Extract the [X, Y] coordinate from the center of the cell holding the provided text.  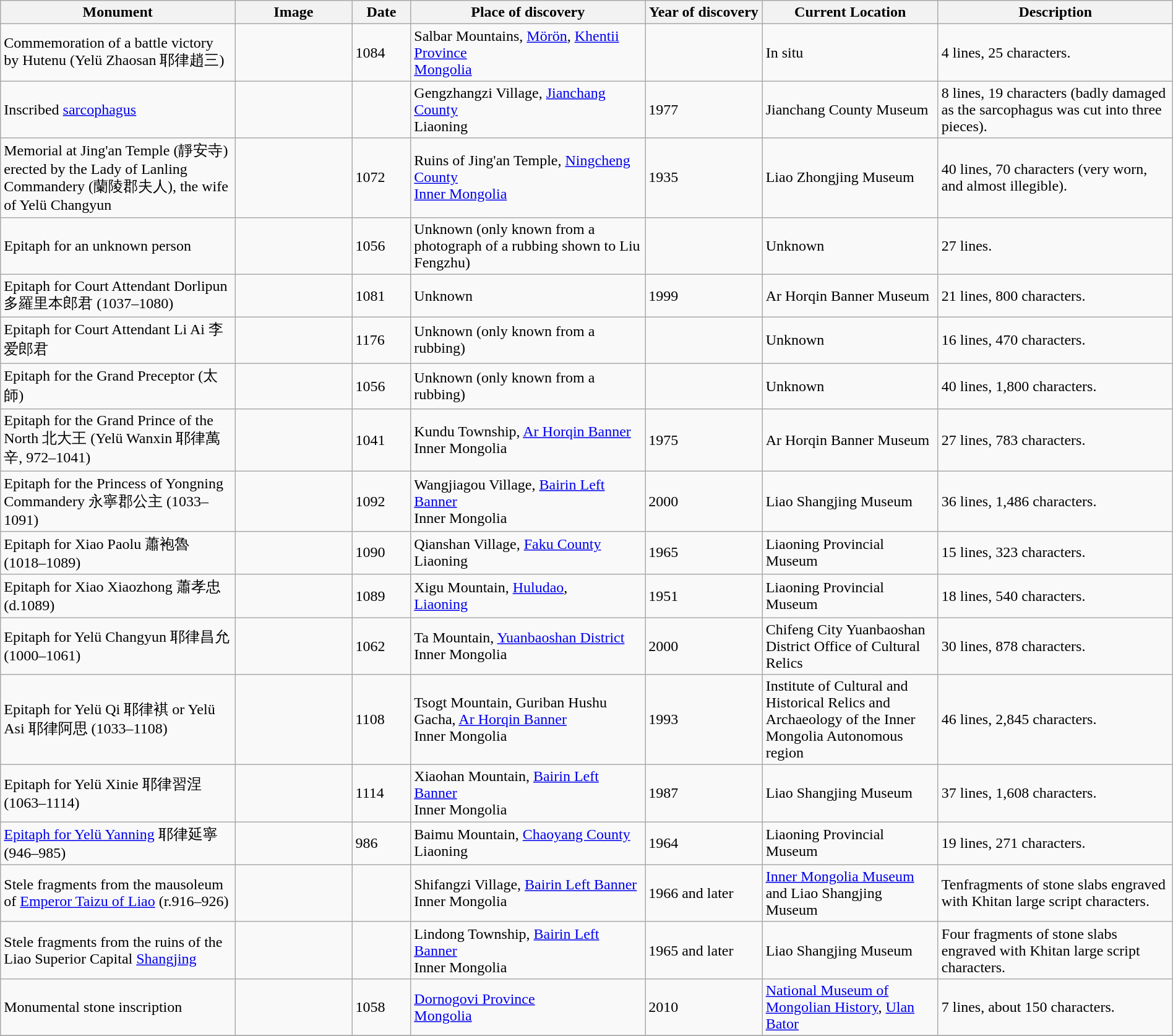
46 lines, 2,845 characters. [1055, 720]
Inscribed sarcophagus [118, 110]
1090 [381, 553]
Epitaph for an unknown person [118, 246]
1965 [704, 553]
1072 [381, 178]
Liao Zhongjing Museum [850, 178]
19 lines, 271 characters. [1055, 844]
1176 [381, 340]
Epitaph for the Grand Preceptor (太師) [118, 386]
27 lines, 783 characters. [1055, 441]
Epitaph for Xiao Xiaozhong 蕭孝忠 (d.1089) [118, 596]
1062 [381, 646]
7 lines, about 150 characters. [1055, 1007]
Gengzhangzi Village, Jianchang CountyLiaoning [528, 110]
Date [381, 12]
Memorial at Jing'an Temple (靜安寺) erected by the Lady of Lanling Commandery (蘭陵郡夫人), the wife of Yelü Changyun [118, 178]
Institute of Cultural and Historical Relics and Archaeology of the Inner Mongolia Autonomous region [850, 720]
Commemoration of a battle victory by Hutenu (Yelü Zhaosan 耶律趙三) [118, 53]
1041 [381, 441]
Unknown (only known from a photograph of a rubbing shown to Liu Fengzhu) [528, 246]
Monument [118, 12]
18 lines, 540 characters. [1055, 596]
Tenfragments of stone slabs engraved with Khitan large script characters. [1055, 893]
National Museum of Mongolian History, Ulan Bator [850, 1007]
36 lines, 1,486 characters. [1055, 501]
15 lines, 323 characters. [1055, 553]
1977 [704, 110]
Qianshan Village, Faku CountyLiaoning [528, 553]
Inner Mongolia Museum and Liao Shangjing Museum [850, 893]
Description [1055, 12]
37 lines, 1,608 characters. [1055, 793]
1975 [704, 441]
Stele fragments from the ruins of the Liao Superior Capital Shangjing [118, 950]
40 lines, 1,800 characters. [1055, 386]
Shifangzi Village, Bairin Left BannerInner Mongolia [528, 893]
1964 [704, 844]
Ta Mountain, Yuanbaoshan DistrictInner Mongolia [528, 646]
Current Location [850, 12]
1084 [381, 53]
1987 [704, 793]
Kundu Township, Ar Horqin BannerInner Mongolia [528, 441]
Salbar Mountains, Mörön, Khentii ProvinceMongolia [528, 53]
1966 and later [704, 893]
In situ [850, 53]
16 lines, 470 characters. [1055, 340]
Epitaph for Court Attendant Li Ai 李爱郎君 [118, 340]
Epitaph for Xiao Paolu 蕭袍魯 (1018–1089) [118, 553]
27 lines. [1055, 246]
1108 [381, 720]
Monumental stone inscription [118, 1007]
Epitaph for Court Attendant Dorlipun 多羅里本郎君 (1037–1080) [118, 296]
Wangjiagou Village, Bairin Left BannerInner Mongolia [528, 501]
Year of discovery [704, 12]
21 lines, 800 characters. [1055, 296]
1058 [381, 1007]
30 lines, 878 characters. [1055, 646]
Stele fragments from the mausoleum of Emperor Taizu of Liao (r.916–926) [118, 893]
2010 [704, 1007]
1114 [381, 793]
Lindong Township, Bairin Left BannerInner Mongolia [528, 950]
Four fragments of stone slabs engraved with Khitan large script characters. [1055, 950]
Dornogovi ProvinceMongolia [528, 1007]
1092 [381, 501]
1935 [704, 178]
40 lines, 70 characters (very worn, and almost illegible). [1055, 178]
Epitaph for Yelü Xinie 耶律習涅 (1063–1114) [118, 793]
Epitaph for Yelü Changyun 耶律昌允 (1000–1061) [118, 646]
Jianchang County Museum [850, 110]
Epitaph for the Princess of Yongning Commandery 永寧郡公主 (1033–1091) [118, 501]
Place of discovery [528, 12]
1951 [704, 596]
Epitaph for Yelü Qi 耶律褀 or Yelü Asi 耶律阿思 (1033–1108) [118, 720]
Image [293, 12]
8 lines, 19 characters (badly damaged as the sarcophagus was cut into three pieces). [1055, 110]
Ruins of Jing'an Temple, Ningcheng CountyInner Mongolia [528, 178]
Xigu Mountain, Huludao, Liaoning [528, 596]
Epitaph for Yelü Yanning 耶律延寧 (946–985) [118, 844]
1089 [381, 596]
Baimu Mountain, Chaoyang CountyLiaoning [528, 844]
1999 [704, 296]
Chifeng City Yuanbaoshan District Office of Cultural Relics [850, 646]
1965 and later [704, 950]
986 [381, 844]
1081 [381, 296]
Xiaohan Mountain, Bairin Left BannerInner Mongolia [528, 793]
Tsogt Mountain, Guriban Hushu Gacha, Ar Horqin BannerInner Mongolia [528, 720]
Epitaph for the Grand Prince of the North 北大王 (Yelü Wanxin 耶律萬辛, 972–1041) [118, 441]
1993 [704, 720]
4 lines, 25 characters. [1055, 53]
